From the cell containing the given text, extract its center point as [x, y] coordinate. 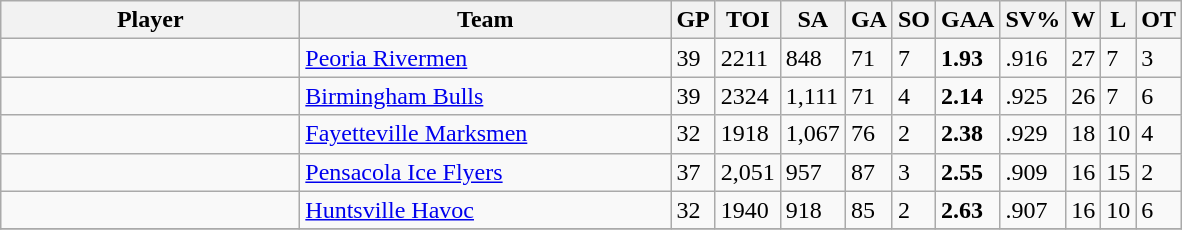
15 [1118, 172]
848 [812, 58]
85 [868, 210]
GA [868, 20]
1940 [748, 210]
27 [1084, 58]
2.14 [968, 96]
.925 [1033, 96]
2.63 [968, 210]
Huntsville Havoc [486, 210]
SA [812, 20]
957 [812, 172]
TOI [748, 20]
.929 [1033, 134]
2.38 [968, 134]
2211 [748, 58]
2,051 [748, 172]
Team [486, 20]
GAA [968, 20]
2.55 [968, 172]
Fayetteville Marksmen [486, 134]
W [1084, 20]
1918 [748, 134]
.916 [1033, 58]
18 [1084, 134]
918 [812, 210]
GP [693, 20]
OT [1159, 20]
L [1118, 20]
SO [914, 20]
.909 [1033, 172]
Player [150, 20]
Peoria Rivermen [486, 58]
SV% [1033, 20]
1.93 [968, 58]
26 [1084, 96]
1,111 [812, 96]
Pensacola Ice Flyers [486, 172]
37 [693, 172]
1,067 [812, 134]
76 [868, 134]
2324 [748, 96]
.907 [1033, 210]
Birmingham Bulls [486, 96]
87 [868, 172]
